Find where the given text appears and provide that cell's center as (x, y) coordinate. 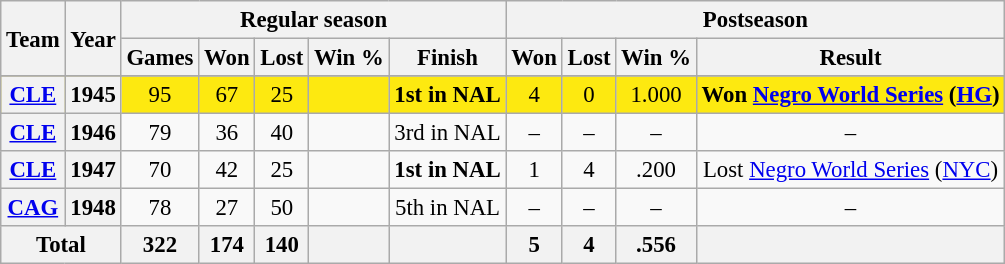
5th in NAL (448, 208)
Won Negro World Series (HG) (850, 95)
67 (227, 95)
Total (61, 245)
1946 (93, 133)
Year (93, 38)
78 (160, 208)
1 (534, 170)
42 (227, 170)
79 (160, 133)
Team (33, 38)
95 (160, 95)
.200 (656, 170)
CAG (33, 208)
27 (227, 208)
.556 (656, 245)
3rd in NAL (448, 133)
Result (850, 58)
50 (282, 208)
1945 (93, 95)
Finish (448, 58)
Postseason (756, 20)
Regular season (314, 20)
1947 (93, 170)
40 (282, 133)
Games (160, 58)
140 (282, 245)
322 (160, 245)
174 (227, 245)
36 (227, 133)
5 (534, 245)
0 (589, 95)
1.000 (656, 95)
Lost Negro World Series (NYC) (850, 170)
70 (160, 170)
1948 (93, 208)
